Identify which cell holds the provided text, then report its (X, Y) central coordinate. 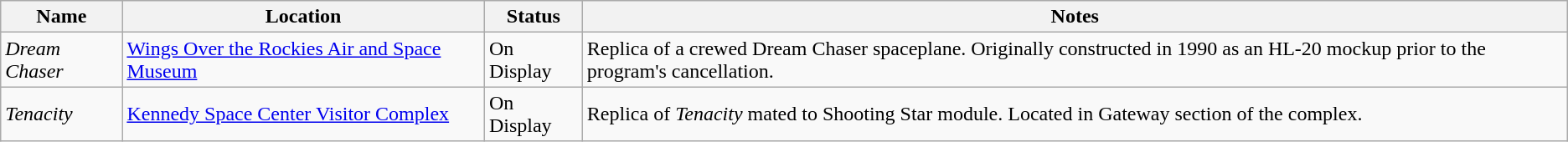
Location (303, 17)
Notes (1075, 17)
Kennedy Space Center Visitor Complex (303, 114)
Replica of Tenacity mated to Shooting Star module. Located in Gateway section of the complex. (1075, 114)
Replica of a crewed Dream Chaser spaceplane. Originally constructed in 1990 as an HL-20 mockup prior to the program's cancellation. (1075, 60)
Name (62, 17)
Wings Over the Rockies Air and Space Museum (303, 60)
Tenacity (62, 114)
Dream Chaser (62, 60)
Status (533, 17)
